From the cell containing the given text, extract its center point as (X, Y) coordinate. 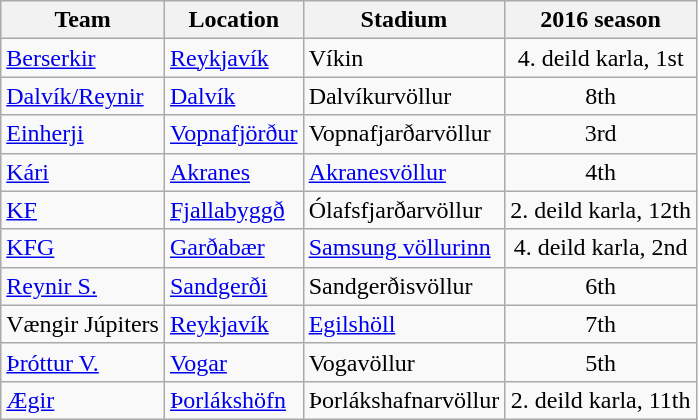
Berserkir (83, 58)
Víkin (404, 58)
Sandgerði (234, 286)
Akranes (234, 172)
4th (601, 172)
2. deild karla, 11th (601, 400)
Dalvík (234, 96)
Fjallabyggð (234, 210)
2016 season (601, 20)
Stadium (404, 20)
3rd (601, 134)
8th (601, 96)
Samsung völlurinn (404, 248)
Reynir S. (83, 286)
Þorlákshöfn (234, 400)
Team (83, 20)
5th (601, 362)
Egilshöll (404, 324)
Vogar (234, 362)
Garðabær (234, 248)
Akranesvöllur (404, 172)
2. deild karla, 12th (601, 210)
4. deild karla, 2nd (601, 248)
Location (234, 20)
Ægir (83, 400)
Dalvík/Reynir (83, 96)
Kári (83, 172)
Vopnafjörður (234, 134)
7th (601, 324)
Vængir Júpiters (83, 324)
Dalvíkurvöllur (404, 96)
Þorlákshafnarvöllur (404, 400)
6th (601, 286)
Ólafsfjarðarvöllur (404, 210)
Einherji (83, 134)
Þróttur V. (83, 362)
4. deild karla, 1st (601, 58)
KFG (83, 248)
KF (83, 210)
Vopnafjarðarvöllur (404, 134)
Vogavöllur (404, 362)
Sandgerðisvöllur (404, 286)
